Return the (x, y) coordinate for the center point of the cell that contains the specified text.  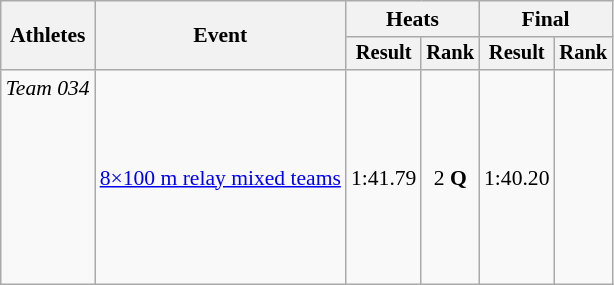
1:41.79 (384, 177)
Heats (412, 19)
Final (546, 19)
Event (220, 36)
2 Q (450, 177)
Team 034 (48, 177)
8×100 m relay mixed teams (220, 177)
1:40.20 (516, 177)
Athletes (48, 36)
